Locate the cell with the specified text and output its [x, y] center coordinate. 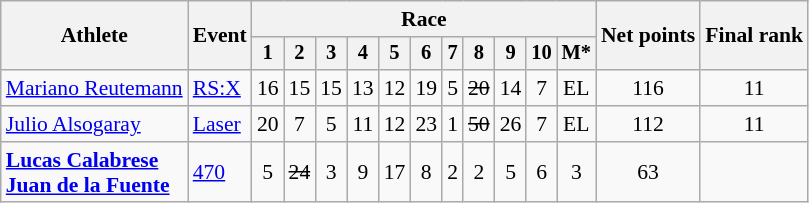
Final rank [754, 36]
Lucas CalabreseJuan de la Fuente [94, 172]
19 [426, 88]
M* [576, 54]
4 [363, 54]
26 [511, 124]
Julio Alsogaray [94, 124]
10 [541, 54]
16 [268, 88]
63 [648, 172]
Event [220, 36]
Laser [220, 124]
RS:X [220, 88]
116 [648, 88]
14 [511, 88]
24 [300, 172]
Race [424, 19]
Mariano Reutemann [94, 88]
Net points [648, 36]
17 [395, 172]
13 [363, 88]
23 [426, 124]
112 [648, 124]
470 [220, 172]
50 [479, 124]
Athlete [94, 36]
